Find where the given text appears and provide that cell's center as [x, y] coordinate. 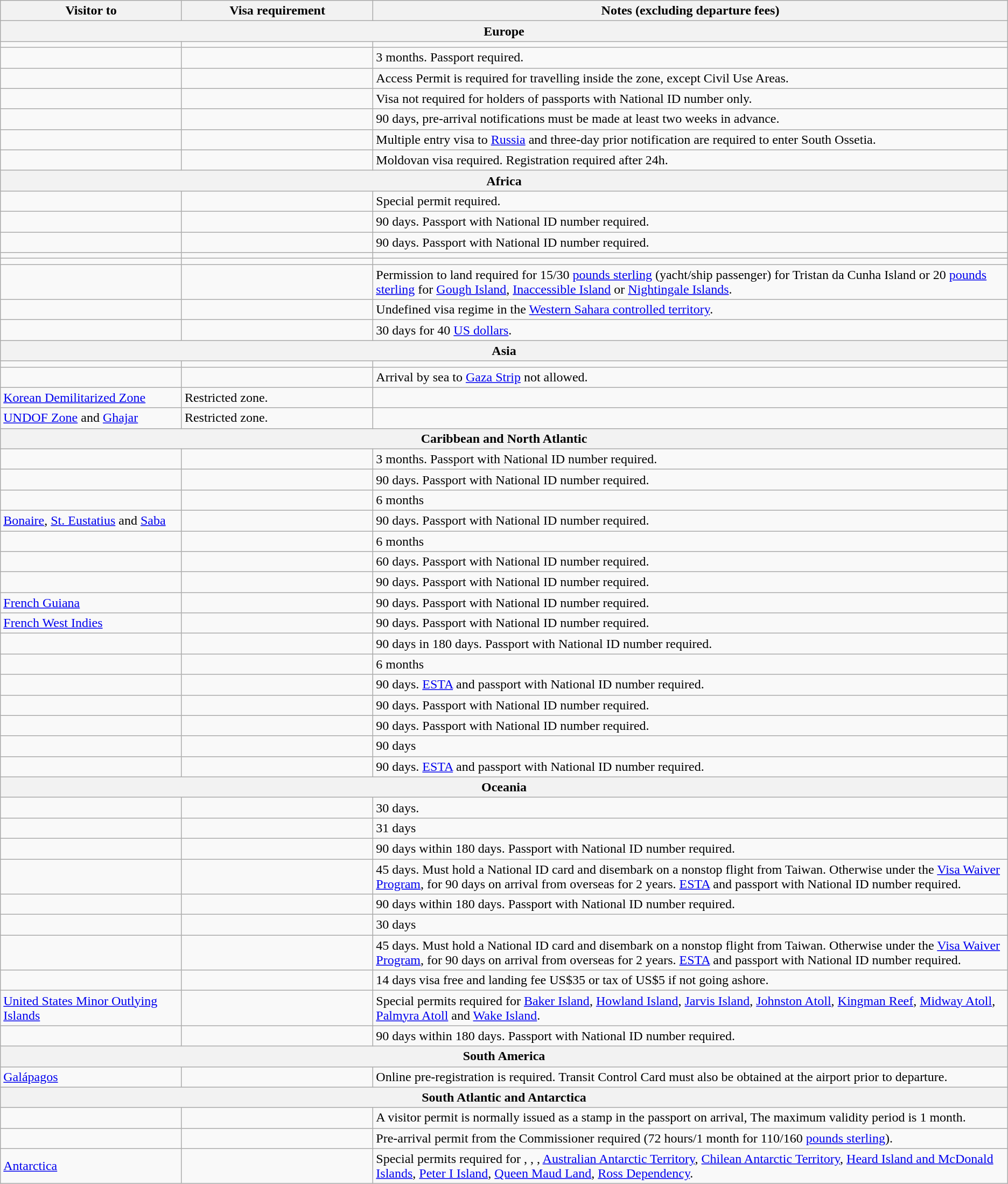
Undefined visa regime in the Western Sahara controlled territory. [690, 310]
Korean Demilitarized Zone [92, 398]
90 days [690, 746]
Visa requirement [277, 11]
Moldovan visa required. Registration required after 24h. [690, 160]
South Atlantic and Antarctica [504, 1097]
Antarctica [92, 1166]
Europe [504, 31]
Multiple entry visa to Russia and three-day prior notification are required to enter South Ossetia. [690, 140]
30 days for 40 US dollars. [690, 330]
Access Permit is required for travelling inside the zone, except Civil Use Areas. [690, 78]
Bonaire, St. Eustatius and Saba [92, 520]
14 days visa free and landing fee US$35 or tax of US$5 if not going ashore. [690, 980]
Galápagos [92, 1077]
French West Indies [92, 623]
3 months. Passport required. [690, 58]
Oceania [504, 787]
31 days [690, 828]
United States Minor Outlying Islands [92, 1008]
Special permits required for Baker Island, Howland Island, Jarvis Island, Johnston Atoll, Kingman Reef, Midway Atoll, Palmyra Atoll and Wake Island. [690, 1008]
French Guiana [92, 603]
Caribbean and North Atlantic [504, 438]
UNDOF Zone and Ghajar [92, 418]
90 days, pre-arrival notifications must be made at least two weeks in advance. [690, 119]
South America [504, 1056]
90 days in 180 days. Passport with National ID number required. [690, 644]
3 months. Passport with National ID number required. [690, 459]
Notes (excluding departure fees) [690, 11]
Asia [504, 351]
60 days. Passport with National ID number required. [690, 562]
30 days. [690, 807]
Africa [504, 180]
Special permit required. [690, 201]
A visitor permit is normally issued as a stamp in the passport on arrival, The maximum validity period is 1 month. [690, 1118]
Visa not required for holders of passports with National ID number only. [690, 99]
30 days [690, 925]
Online pre-registration is required. Transit Control Card must also be obtained at the airport prior to departure. [690, 1077]
Arrival by sea to Gaza Strip not allowed. [690, 377]
Pre-arrival permit from the Commissioner required (72 hours/1 month for 110/160 pounds sterling). [690, 1138]
Visitor to [92, 11]
